Locate the cell with the specified text and output its [X, Y] center coordinate. 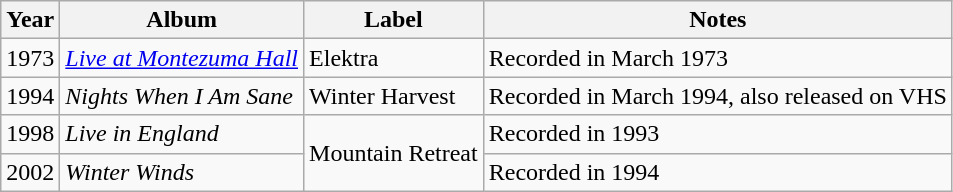
2002 [30, 172]
Label [394, 20]
Recorded in March 1973 [718, 58]
Notes [718, 20]
Recorded in 1994 [718, 172]
Recorded in 1993 [718, 134]
Mountain Retreat [394, 153]
Album [182, 20]
Year [30, 20]
Nights When I Am Sane [182, 96]
Winter Harvest [394, 96]
1998 [30, 134]
Elektra [394, 58]
Recorded in March 1994, also released on VHS [718, 96]
Live at Montezuma Hall [182, 58]
Winter Winds [182, 172]
Live in England [182, 134]
1973 [30, 58]
1994 [30, 96]
